Scan for the cell matching the given text and deliver its [X, Y] coordinate at center. 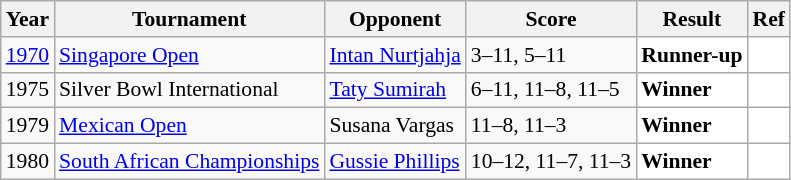
3–11, 5–11 [551, 55]
Year [28, 19]
Runner-up [692, 55]
Gussie Phillips [394, 162]
Silver Bowl International [189, 90]
Opponent [394, 19]
11–8, 11–3 [551, 126]
Intan Nurtjahja [394, 55]
Taty Sumirah [394, 90]
Result [692, 19]
Ref [769, 19]
Tournament [189, 19]
Score [551, 19]
South African Championships [189, 162]
10–12, 11–7, 11–3 [551, 162]
6–11, 11–8, 11–5 [551, 90]
Singapore Open [189, 55]
Mexican Open [189, 126]
1975 [28, 90]
1980 [28, 162]
1970 [28, 55]
Susana Vargas [394, 126]
1979 [28, 126]
